Pinpoint the cell where the given text exists, returning its (x, y) midpoint coordinate. 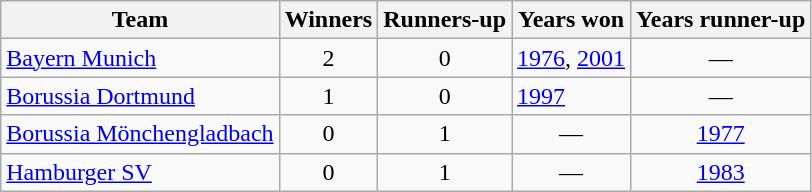
Years won (572, 20)
1997 (572, 96)
1977 (721, 134)
Bayern Munich (140, 58)
Team (140, 20)
Winners (328, 20)
Years runner-up (721, 20)
Hamburger SV (140, 172)
2 (328, 58)
1983 (721, 172)
Borussia Mönchengladbach (140, 134)
1976, 2001 (572, 58)
Borussia Dortmund (140, 96)
Runners-up (445, 20)
